For the text-containing cell, return its midpoint in (X, Y) coordinate format. 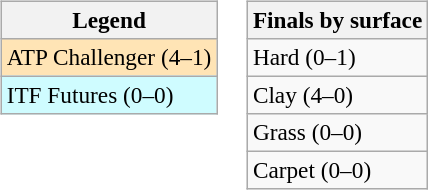
Hard (0–1) (337, 57)
ATP Challenger (4–1) (108, 57)
Finals by surface (337, 20)
Clay (4–0) (337, 95)
Grass (0–0) (337, 133)
ITF Futures (0–0) (108, 95)
Legend (108, 20)
Carpet (0–0) (337, 171)
